Locate the cell with the specified text and output its (x, y) center coordinate. 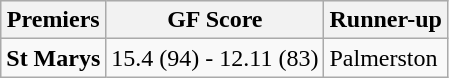
15.4 (94) - 12.11 (83) (215, 58)
GF Score (215, 20)
St Marys (54, 58)
Palmerston (386, 58)
Runner-up (386, 20)
Premiers (54, 20)
